Detect which cell encompasses the target text, then output its [x, y] center coordinate. 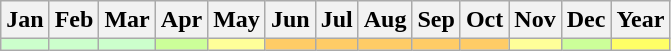
Apr [181, 20]
Feb [74, 20]
Jun [290, 20]
Jul [336, 20]
Dec [586, 20]
Nov [535, 20]
Jan [25, 20]
Sep [436, 20]
Aug [385, 20]
Mar [127, 20]
Year [640, 20]
May [237, 20]
Oct [484, 20]
